From the cell containing the given text, extract its center point as [x, y] coordinate. 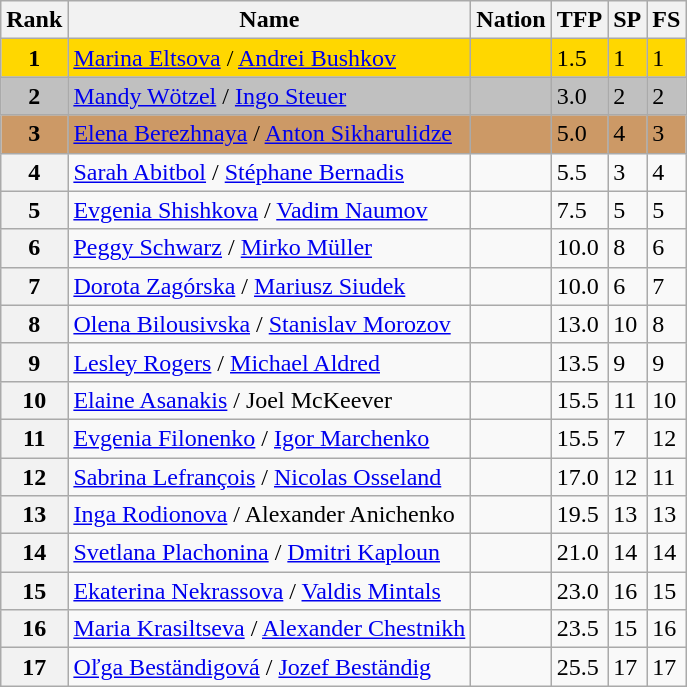
13.0 [579, 324]
FS [666, 20]
SP [628, 20]
TFP [579, 20]
Sabrina Lefrançois / Nicolas Osseland [270, 477]
Nation [511, 20]
Maria Krasiltseva / Alexander Chestnikh [270, 629]
Mandy Wötzel / Ingo Steuer [270, 96]
Elena Berezhnaya / Anton Sikharulidze [270, 134]
Inga Rodionova / Alexander Anichenko [270, 515]
Evgenia Shishkova / Vadim Naumov [270, 210]
25.5 [579, 667]
Rank [34, 20]
7.5 [579, 210]
1.5 [579, 58]
5.5 [579, 172]
Peggy Schwarz / Mirko Müller [270, 248]
5.0 [579, 134]
19.5 [579, 515]
Ekaterina Nekrassova / Valdis Mintals [270, 591]
23.0 [579, 591]
Olena Bilousivska / Stanislav Morozov [270, 324]
Sarah Abitbol / Stéphane Bernadis [270, 172]
Marina Eltsova / Andrei Bushkov [270, 58]
Name [270, 20]
Elaine Asanakis / Joel McKeever [270, 400]
23.5 [579, 629]
Evgenia Filonenko / Igor Marchenko [270, 438]
3.0 [579, 96]
21.0 [579, 553]
Oľga Beständigová / Jozef Beständig [270, 667]
Svetlana Plachonina / Dmitri Kaploun [270, 553]
Dorota Zagórska / Mariusz Siudek [270, 286]
Lesley Rogers / Michael Aldred [270, 362]
13.5 [579, 362]
17.0 [579, 477]
